Scan for the cell matching the given text and deliver its [x, y] coordinate at center. 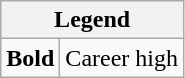
Legend [92, 20]
Career high [122, 58]
Bold [30, 58]
